From the cell containing the given text, extract its center point as (X, Y) coordinate. 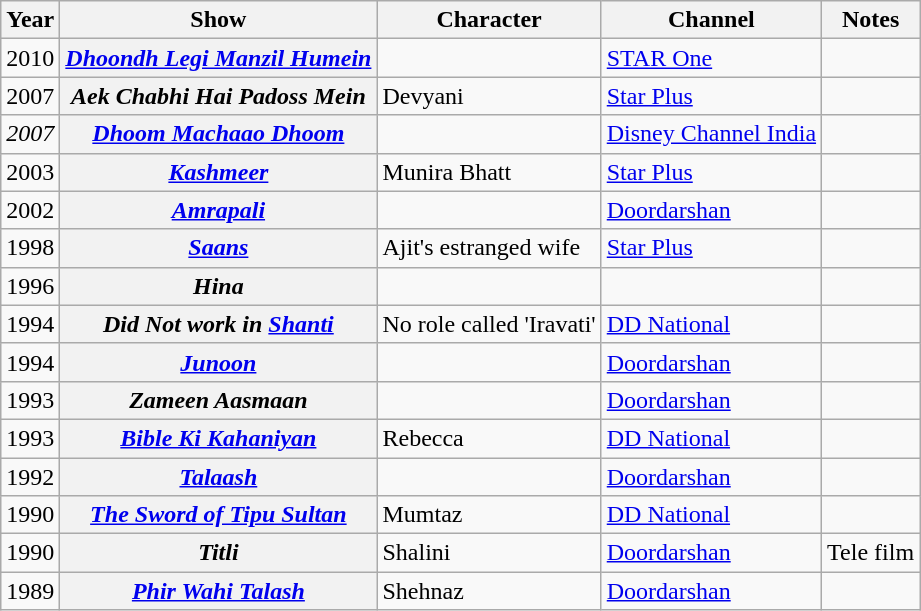
Character (489, 20)
Junoon (218, 362)
Kashmeer (218, 172)
Talaash (218, 477)
Devyani (489, 96)
Channel (711, 20)
Shehnaz (489, 591)
Ajit's estranged wife (489, 248)
Hina (218, 286)
Amrapali (218, 210)
Phir Wahi Talash (218, 591)
Aek Chabhi Hai Padoss Mein (218, 96)
Zameen Aasmaan (218, 400)
No role called 'Iravati' (489, 324)
Dhoondh Legi Manzil Humein (218, 58)
Year (30, 20)
Show (218, 20)
Disney Channel India (711, 134)
1996 (30, 286)
2010 (30, 58)
Shalini (489, 553)
1992 (30, 477)
2002 (30, 210)
Did Not work in Shanti (218, 324)
Rebecca (489, 438)
Munira Bhatt (489, 172)
Mumtaz (489, 515)
Dhoom Machaao Dhoom (218, 134)
Saans (218, 248)
1998 (30, 248)
Titli (218, 553)
The Sword of Tipu Sultan (218, 515)
STAR One (711, 58)
Tele film (871, 553)
2003 (30, 172)
Notes (871, 20)
1989 (30, 591)
Bible Ki Kahaniyan (218, 438)
